Capture the cell that displays the provided text and extract its (x, y) central coordinate. 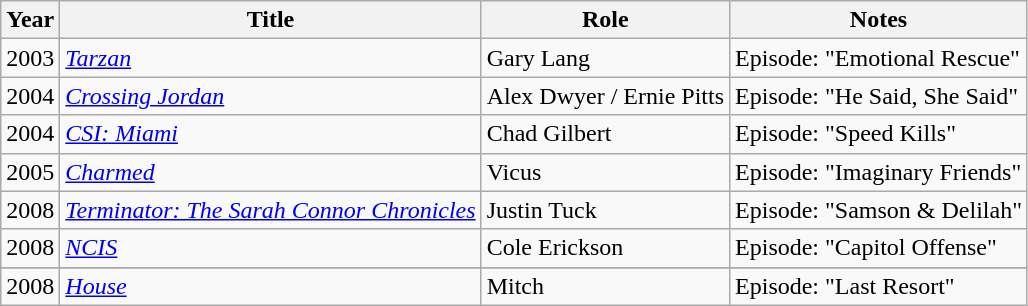
Episode: "Samson & Delilah" (879, 210)
NCIS (270, 248)
Crossing Jordan (270, 96)
2005 (30, 172)
Mitch (605, 286)
Charmed (270, 172)
Gary Lang (605, 58)
Vicus (605, 172)
Episode: "Speed Kills" (879, 134)
Cole Erickson (605, 248)
Year (30, 20)
Episode: "Imaginary Friends" (879, 172)
Alex Dwyer / Ernie Pitts (605, 96)
Notes (879, 20)
Tarzan (270, 58)
Episode: "Last Resort" (879, 286)
Episode: "He Said, She Said" (879, 96)
House (270, 286)
2003 (30, 58)
Episode: "Capitol Offense" (879, 248)
Role (605, 20)
Title (270, 20)
Episode: "Emotional Rescue" (879, 58)
CSI: Miami (270, 134)
Chad Gilbert (605, 134)
Justin Tuck (605, 210)
Terminator: The Sarah Connor Chronicles (270, 210)
